Determine the [X, Y] coordinate at the center of the cell enclosing the given text.  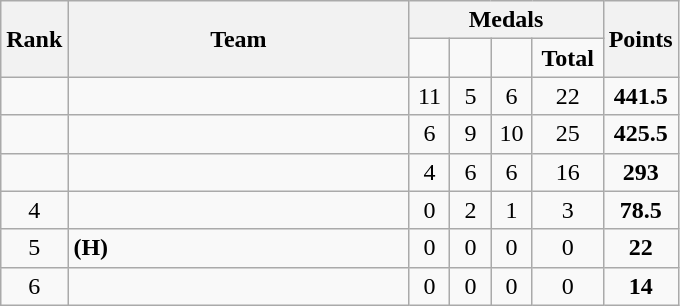
14 [640, 286]
293 [640, 172]
2 [470, 210]
16 [568, 172]
10 [512, 134]
441.5 [640, 96]
(H) [238, 248]
Total [568, 58]
Points [640, 39]
11 [430, 96]
25 [568, 134]
425.5 [640, 134]
78.5 [640, 210]
1 [512, 210]
Medals [506, 20]
Team [238, 39]
9 [470, 134]
Rank [34, 39]
3 [568, 210]
